Capture the cell that displays the provided text and extract its (x, y) central coordinate. 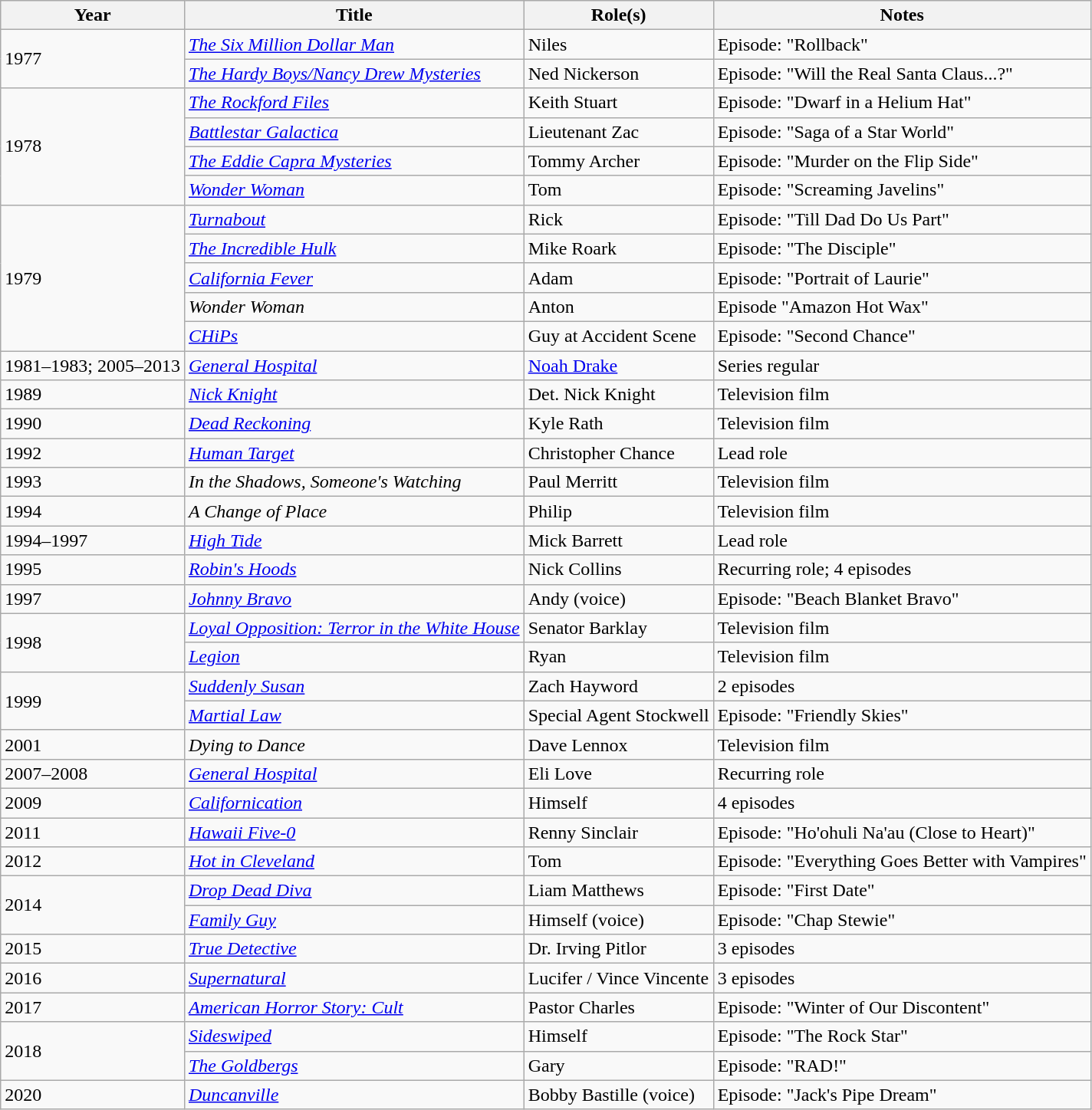
Lieutenant Zac (618, 132)
1994–1997 (93, 540)
1993 (93, 482)
A Change of Place (354, 511)
4 episodes (902, 803)
1998 (93, 642)
Det. Nick Knight (618, 395)
True Detective (354, 949)
Episode: "Ho'ohuli Na'au (Close to Heart)" (902, 832)
1990 (93, 424)
Andy (voice) (618, 599)
Title (354, 15)
Anton (618, 307)
Episode: "Dwarf in a Helium Hat" (902, 103)
2012 (93, 862)
1997 (93, 599)
2001 (93, 744)
Niles (618, 44)
Notes (902, 15)
Episode: "The Rock Star" (902, 1036)
2020 (93, 1095)
Kyle Rath (618, 424)
In the Shadows, Someone's Watching (354, 482)
Duncanville (354, 1095)
Rick (618, 219)
Series regular (902, 366)
Hawaii Five-0 (354, 832)
Mike Roark (618, 248)
Episode: "Saga of a Star World" (902, 132)
Robin's Hoods (354, 570)
Martial Law (354, 715)
2017 (93, 1007)
Ned Nickerson (618, 74)
Paul Merritt (618, 482)
Recurring role; 4 episodes (902, 570)
Episode "Amazon Hot Wax" (902, 307)
2015 (93, 949)
Philip (618, 511)
Year (93, 15)
The Incredible Hulk (354, 248)
Special Agent Stockwell (618, 715)
Adam (618, 277)
High Tide (354, 540)
2018 (93, 1051)
Christopher Chance (618, 453)
Pastor Charles (618, 1007)
Hot in Cleveland (354, 862)
Bobby Bastille (voice) (618, 1095)
1978 (93, 146)
Episode: "Murder on the Flip Side" (902, 161)
Zach Hayword (618, 686)
Noah Drake (618, 366)
2011 (93, 832)
Tommy Archer (618, 161)
Episode: "The Disciple" (902, 248)
Senator Barklay (618, 628)
Episode: "RAD!" (902, 1066)
CHiPs (354, 336)
Role(s) (618, 15)
2014 (93, 905)
Episode: "Jack's Pipe Dream" (902, 1095)
Loyal Opposition: Terror in the White House (354, 628)
Gary (618, 1066)
Family Guy (354, 920)
1979 (93, 277)
Californication (354, 803)
Recurring role (902, 773)
Episode: "Screaming Javelins" (902, 190)
Renny Sinclair (618, 832)
Dead Reckoning (354, 424)
The Hardy Boys/Nancy Drew Mysteries (354, 74)
Episode: "Winter of Our Discontent" (902, 1007)
American Horror Story: Cult (354, 1007)
Johnny Bravo (354, 599)
Episode: "Will the Real Santa Claus...?" (902, 74)
Episode: "Everything Goes Better with Vampires" (902, 862)
Liam Matthews (618, 891)
Episode: "Till Dad Do Us Part" (902, 219)
1992 (93, 453)
Suddenly Susan (354, 686)
The Six Million Dollar Man (354, 44)
California Fever (354, 277)
2007–2008 (93, 773)
Eli Love (618, 773)
Episode: "Chap Stewie" (902, 920)
2016 (93, 978)
Dying to Dance (354, 744)
Episode: "Second Chance" (902, 336)
The Goldbergs (354, 1066)
1999 (93, 701)
1989 (93, 395)
Guy at Accident Scene (618, 336)
Himself (voice) (618, 920)
Keith Stuart (618, 103)
Dr. Irving Pitlor (618, 949)
Episode: "Friendly Skies" (902, 715)
Episode: "Rollback" (902, 44)
2009 (93, 803)
Nick Knight (354, 395)
Ryan (618, 657)
1977 (93, 59)
Human Target (354, 453)
Episode: "Portrait of Laurie" (902, 277)
Nick Collins (618, 570)
Lucifer / Vince Vincente (618, 978)
The Rockford Files (354, 103)
Episode: "First Date" (902, 891)
Battlestar Galactica (354, 132)
The Eddie Capra Mysteries (354, 161)
Drop Dead Diva (354, 891)
1994 (93, 511)
1995 (93, 570)
1981–1983; 2005–2013 (93, 366)
2 episodes (902, 686)
Sideswiped (354, 1036)
Mick Barrett (618, 540)
Supernatural (354, 978)
Dave Lennox (618, 744)
Episode: "Beach Blanket Bravo" (902, 599)
Legion (354, 657)
Turnabout (354, 219)
